Detect which cell encompasses the target text, then output its (X, Y) center coordinate. 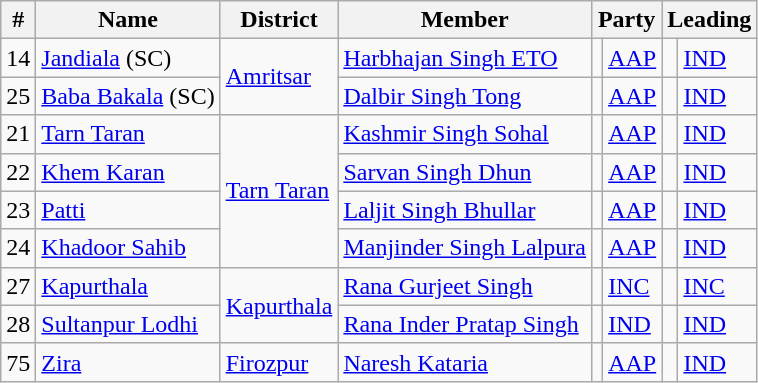
District (279, 20)
Zira (128, 362)
75 (18, 362)
Khadoor Sahib (128, 248)
Rana Inder Pratap Singh (465, 324)
Harbhajan Singh ETO (465, 58)
Sultanpur Lodhi (128, 324)
23 (18, 210)
Manjinder Singh Lalpura (465, 248)
Khem Karan (128, 172)
22 (18, 172)
Leading (710, 20)
Naresh Kataria (465, 362)
Firozpur (279, 362)
Jandiala (SC) (128, 58)
27 (18, 286)
Baba Bakala (SC) (128, 96)
Rana Gurjeet Singh (465, 286)
Member (465, 20)
Patti (128, 210)
Sarvan Singh Dhun (465, 172)
Amritsar (279, 77)
Dalbir Singh Tong (465, 96)
21 (18, 134)
24 (18, 248)
14 (18, 58)
Name (128, 20)
Laljit Singh Bhullar (465, 210)
Party (627, 20)
# (18, 20)
28 (18, 324)
Kashmir Singh Sohal (465, 134)
25 (18, 96)
